From the cell containing the given text, extract its center point as (X, Y) coordinate. 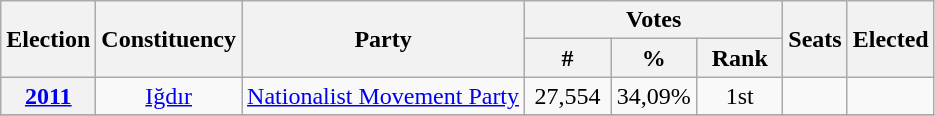
Iğdır (169, 96)
% (654, 58)
Elected (890, 39)
# (568, 58)
Party (384, 39)
Rank (740, 58)
34,09% (654, 96)
Election (48, 39)
2011 (48, 96)
Seats (815, 39)
Constituency (169, 39)
27,554 (568, 96)
1st (740, 96)
Nationalist Movement Party (384, 96)
Votes (654, 20)
